Identify which cell holds the provided text, then report its (X, Y) central coordinate. 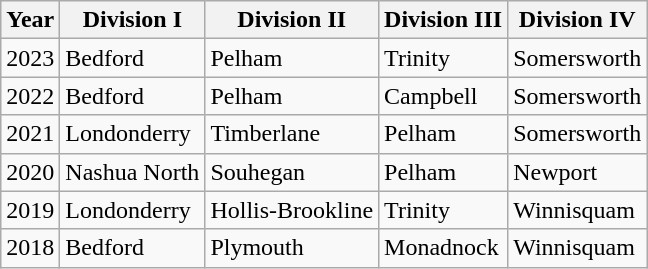
2020 (30, 172)
Year (30, 20)
Souhegan (292, 172)
Division II (292, 20)
2022 (30, 96)
2019 (30, 210)
2018 (30, 248)
Campbell (444, 96)
2021 (30, 134)
Division III (444, 20)
Nashua North (132, 172)
Monadnock (444, 248)
Timberlane (292, 134)
Division I (132, 20)
2023 (30, 58)
Division IV (578, 20)
Newport (578, 172)
Plymouth (292, 248)
Hollis-Brookline (292, 210)
